Identify which cell holds the provided text, then report its (X, Y) central coordinate. 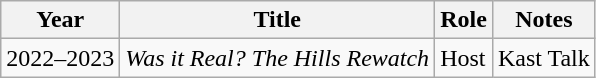
Role (464, 20)
Title (278, 20)
2022–2023 (60, 58)
Kast Talk (544, 58)
Host (464, 58)
Year (60, 20)
Was it Real? The Hills Rewatch (278, 58)
Notes (544, 20)
